Scan for the cell matching the given text and deliver its (X, Y) coordinate at center. 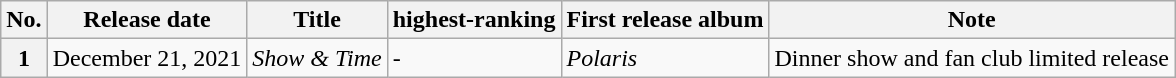
Dinner show and fan club limited release (972, 58)
No. (24, 20)
1 (24, 58)
- (474, 58)
Polaris (665, 58)
Title (317, 20)
highest-ranking (474, 20)
First release album (665, 20)
Show & Time (317, 58)
Release date (147, 20)
Note (972, 20)
December 21, 2021 (147, 58)
